Locate the cell with the specified text and output its (X, Y) center coordinate. 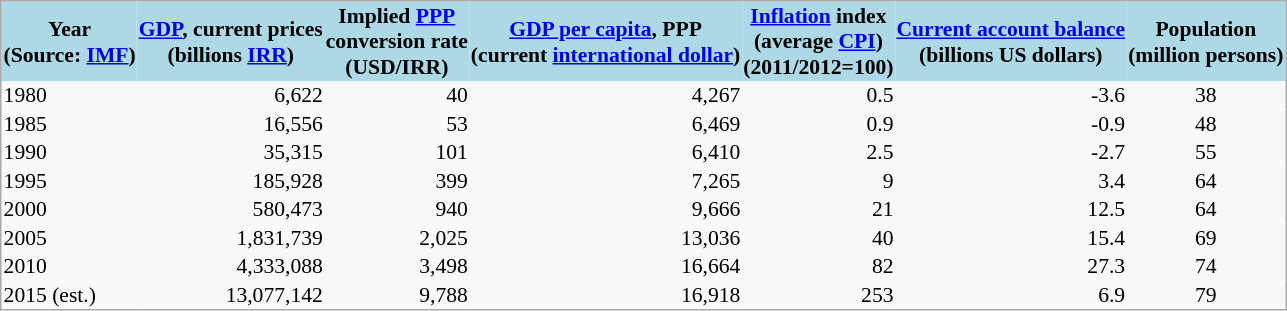
21 (818, 209)
6,622 (230, 95)
3.4 (1011, 181)
2015 (est.) (69, 296)
2005 (69, 238)
0.5 (818, 95)
Implied PPP conversion rate (USD/IRR) (396, 41)
69 (1206, 238)
4,333,088 (230, 266)
38 (1206, 95)
1990 (69, 152)
Inflation index (average CPI) (2011/2012=100) (818, 41)
580,473 (230, 209)
55 (1206, 152)
6,410 (605, 152)
48 (1206, 124)
0.9 (818, 124)
6,469 (605, 124)
-2.7 (1011, 152)
2010 (69, 266)
9,666 (605, 209)
-0.9 (1011, 124)
GDP per capita, PPP (current international dollar) (605, 41)
-3.6 (1011, 95)
4,267 (605, 95)
1985 (69, 124)
79 (1206, 296)
13,036 (605, 238)
1980 (69, 95)
253 (818, 296)
2000 (69, 209)
9 (818, 181)
12.5 (1011, 209)
1,831,739 (230, 238)
9,788 (396, 296)
53 (396, 124)
35,315 (230, 152)
15.4 (1011, 238)
16,918 (605, 296)
2,025 (396, 238)
Year (Source: IMF) (69, 41)
3,498 (396, 266)
16,664 (605, 266)
27.3 (1011, 266)
Population (million persons) (1206, 41)
7,265 (605, 181)
13,077,142 (230, 296)
185,928 (230, 181)
101 (396, 152)
82 (818, 266)
940 (396, 209)
74 (1206, 266)
Current account balance(billions US dollars) (1011, 41)
2.5 (818, 152)
1995 (69, 181)
16,556 (230, 124)
6.9 (1011, 296)
GDP, current prices (billions IRR) (230, 41)
399 (396, 181)
